For the text-containing cell, return its midpoint in (x, y) coordinate format. 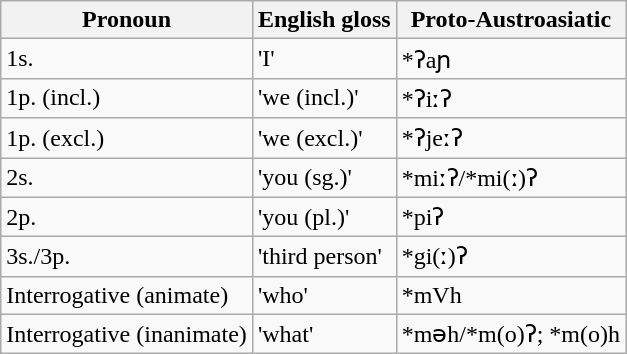
*miːʔ/*mi(ː)ʔ (510, 178)
*ʔiːʔ (510, 98)
1s. (127, 59)
Interrogative (animate) (127, 295)
'who' (324, 295)
Proto-Austroasiatic (510, 20)
*ʔjeːʔ (510, 138)
3s./3p. (127, 257)
'you (sg.)' (324, 178)
English gloss (324, 20)
*məh/*m(o)ʔ; *m(o)h (510, 334)
*gi(ː)ʔ (510, 257)
'I' (324, 59)
'third person' (324, 257)
'we (incl.)' (324, 98)
'you (pl.)' (324, 217)
1p. (incl.) (127, 98)
Pronoun (127, 20)
*piʔ (510, 217)
'we (excl.)' (324, 138)
Interrogative (inanimate) (127, 334)
*ʔaɲ (510, 59)
'what' (324, 334)
2s. (127, 178)
*mVh (510, 295)
1p. (excl.) (127, 138)
2p. (127, 217)
